Provide the (X, Y) coordinate of the cell's center where the given text is located.  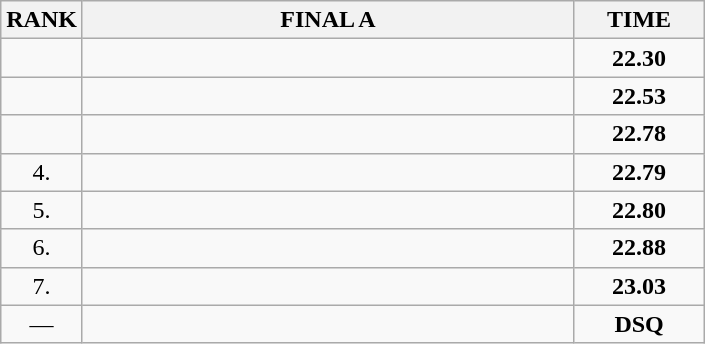
22.30 (640, 58)
4. (42, 172)
23.03 (640, 286)
5. (42, 210)
6. (42, 248)
TIME (640, 20)
FINAL A (328, 20)
22.88 (640, 248)
— (42, 324)
RANK (42, 20)
DSQ (640, 324)
22.78 (640, 134)
22.53 (640, 96)
7. (42, 286)
22.79 (640, 172)
22.80 (640, 210)
